Capture the cell that displays the provided text and extract its (x, y) central coordinate. 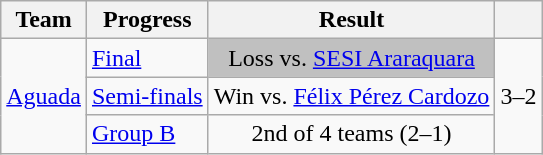
Team (44, 20)
Result (352, 20)
3–2 (518, 96)
Win vs. Félix Pérez Cardozo (352, 96)
Final (147, 58)
Progress (147, 20)
2nd of 4 teams (2–1) (352, 134)
Group B (147, 134)
Aguada (44, 96)
Semi-finals (147, 96)
Loss vs. SESI Araraquara (352, 58)
